For the text-containing cell, return its midpoint in [X, Y] coordinate format. 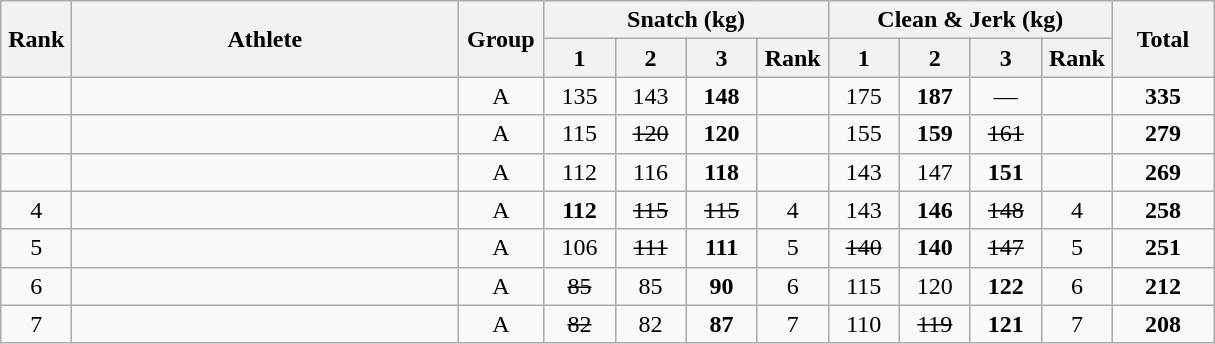
Group [501, 39]
335 [1162, 96]
161 [1006, 134]
151 [1006, 172]
Athlete [265, 39]
212 [1162, 286]
Snatch (kg) [686, 20]
87 [722, 324]
187 [934, 96]
— [1006, 96]
121 [1006, 324]
90 [722, 286]
Total [1162, 39]
110 [864, 324]
208 [1162, 324]
159 [934, 134]
146 [934, 210]
175 [864, 96]
118 [722, 172]
251 [1162, 248]
Clean & Jerk (kg) [970, 20]
119 [934, 324]
279 [1162, 134]
116 [650, 172]
106 [580, 248]
155 [864, 134]
135 [580, 96]
122 [1006, 286]
258 [1162, 210]
269 [1162, 172]
